Pinpoint the cell where the given text exists, returning its (x, y) midpoint coordinate. 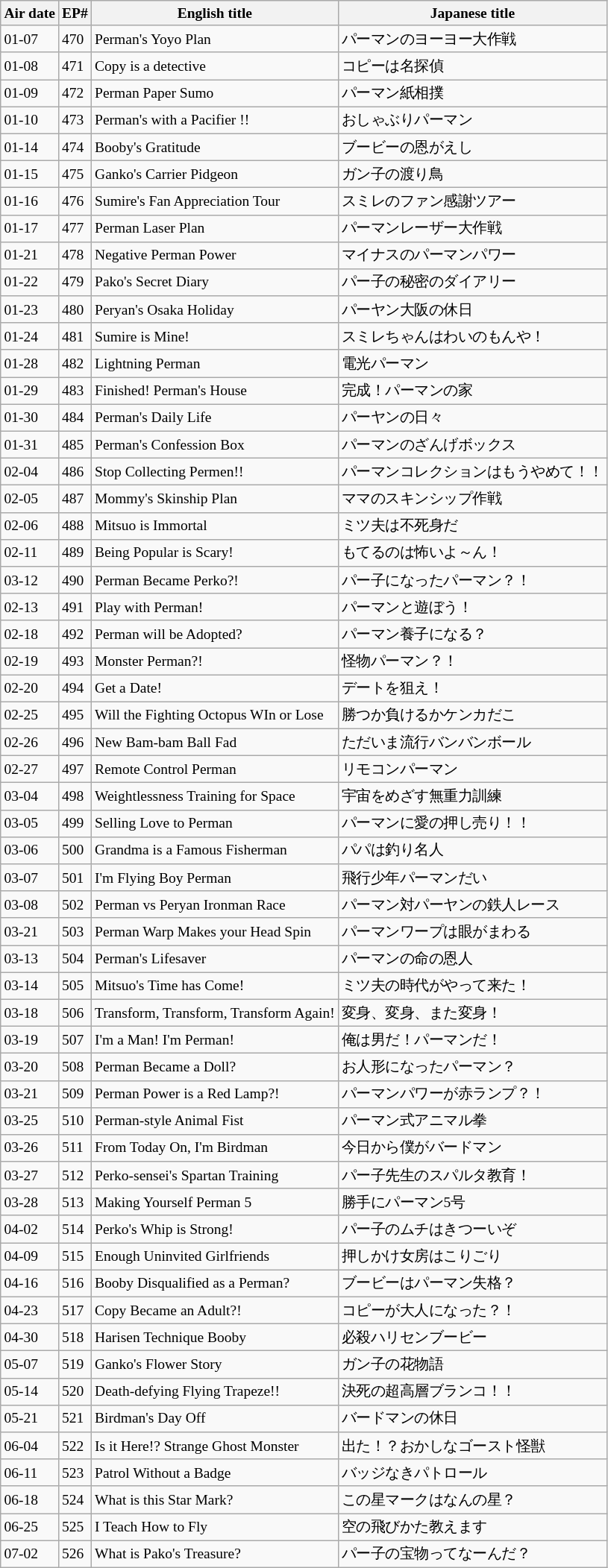
497 (75, 769)
520 (75, 1391)
Ganko's Carrier Pidgeon (215, 174)
01‑08 (30, 66)
509 (75, 1094)
Air date (30, 13)
パーマンと遊ぼう！ (472, 607)
パーマン紙相撲 (472, 93)
02‑20 (30, 688)
04‑09 (30, 1256)
パーマンレーザー大作戦 (472, 228)
Enough Uninvited Girlfriends (215, 1256)
パーマンワープは眼がまわる (472, 931)
01‑23 (30, 309)
513 (75, 1202)
512 (75, 1175)
482 (75, 363)
Perman will be Adopted? (215, 634)
Finished! Perman's House (215, 391)
Mommy's Skinship Plan (215, 499)
ガン子の花物語 (472, 1364)
Ganko's Flower Story (215, 1364)
Copy is a detective (215, 66)
523 (75, 1473)
パーヤン大阪の休日 (472, 309)
パー子のムチはきつーいぞ (472, 1229)
03‑04 (30, 796)
01-24 (30, 336)
03‑27 (30, 1175)
01‑07 (30, 39)
スミレちゃんはわいのもんや！ (472, 336)
空の飛びかた教えます (472, 1527)
489 (75, 552)
02-13 (30, 607)
ミツ夫は不死身だ (472, 526)
What is this Star Mark? (215, 1499)
03‑07 (30, 878)
おしゃぶりパーマン (472, 120)
Sumire is Mine! (215, 336)
06‑18 (30, 1499)
この星マークはなんの星？ (472, 1499)
01‑17 (30, 228)
完成！パーマンの家 (472, 391)
俺は男だ！パーマンだ！ (472, 1039)
Is it Here!? Strange Ghost Monster (215, 1446)
484 (75, 418)
506 (75, 1013)
507 (75, 1039)
517 (75, 1310)
ガン子の渡り鳥 (472, 174)
02‑05 (30, 499)
Japanese title (472, 13)
03‑12 (30, 580)
03‑08 (30, 904)
498 (75, 796)
05‑07 (30, 1364)
パーマンパワーが赤ランプ？！ (472, 1094)
494 (75, 688)
I'm a Man! I'm Perman! (215, 1039)
I'm Flying Boy Perman (215, 878)
お人形になったパーマン？ (472, 1067)
493 (75, 661)
Birdman's Day Off (215, 1418)
Monster Perman?! (215, 661)
Stop Collecting Permen!! (215, 472)
パーマンのざんげボックス (472, 444)
01‑10 (30, 120)
02‑19 (30, 661)
From Today On, I'm Birdman (215, 1148)
Perman Became Perko?! (215, 580)
Death-defying Flying Trapeze!! (215, 1391)
Perman Warp Makes your Head Spin (215, 931)
487 (75, 499)
518 (75, 1338)
01‑22 (30, 283)
488 (75, 526)
03‑13 (30, 959)
02‑26 (30, 742)
マイナスのパーマンパワー (472, 255)
01‑16 (30, 201)
05‑21 (30, 1418)
04‑16 (30, 1283)
パー子の宝物ってなーんだ？ (472, 1554)
ミツ夫の時代がやって来た！ (472, 986)
472 (75, 93)
514 (75, 1229)
03-25 (30, 1121)
06‑25 (30, 1527)
Negative Perman Power (215, 255)
ブービーはパーマン失格？ (472, 1283)
02‑04 (30, 472)
03‑14 (30, 986)
勝つか負けるかケンカだこ (472, 715)
宇宙をめざす無重力訓練 (472, 796)
Perman's Yoyo Plan (215, 39)
490 (75, 580)
Booby's Gratitude (215, 147)
Lightning Perman (215, 363)
Perman vs Peryan Ironman Race (215, 904)
パーマン養子になる？ (472, 634)
Harisen Technique Booby (215, 1338)
508 (75, 1067)
Play with Perman! (215, 607)
パー子の秘密のダイアリー (472, 283)
499 (75, 823)
06‑11 (30, 1473)
パー子になったパーマン？！ (472, 580)
Weightlessness Training for Space (215, 796)
Transform, Transform, Transform Again! (215, 1013)
パパは釣り名人 (472, 850)
503 (75, 931)
必殺ハリセンブービー (472, 1338)
怪物パーマン？！ (472, 661)
バードマンの休日 (472, 1418)
511 (75, 1148)
Making Yourself Perman 5 (215, 1202)
Perman's Daily Life (215, 418)
06‑04 (30, 1446)
02-25 (30, 715)
パーマンコレクションはもうやめて！！ (472, 472)
もてるのは怖いよ～ん！ (472, 552)
03‑21 (30, 1094)
475 (75, 174)
491 (75, 607)
スミレのファン感謝ツアー (472, 201)
519 (75, 1364)
電光パーマン (472, 363)
07‑02 (30, 1554)
496 (75, 742)
510 (75, 1121)
525 (75, 1527)
Sumire's Fan Appreciation Tour (215, 201)
477 (75, 228)
03‑18 (30, 1013)
決死の超高層ブランコ！！ (472, 1391)
505 (75, 986)
勝手にパーマン5号 (472, 1202)
リモコンパーマン (472, 769)
パー子先生のスパルタ教育！ (472, 1175)
473 (75, 120)
Mitsuo is Immortal (215, 526)
Perman-style Animal Fist (215, 1121)
Selling Love to Perman (215, 823)
Get a Date! (215, 688)
01‑30 (30, 418)
New Bam-bam Ball Fad (215, 742)
English title (215, 13)
ブービーの恩がえし (472, 147)
Will the Fighting Octopus WIn or Lose (215, 715)
デートを狙え！ (472, 688)
504 (75, 959)
Perman's Lifesaver (215, 959)
485 (75, 444)
EP# (75, 13)
01‑29 (30, 391)
Perko's Whip is Strong! (215, 1229)
今日から僕がバードマン (472, 1148)
501 (75, 878)
Mitsuo's Time has Come! (215, 986)
Perman's Confession Box (215, 444)
What is Pako's Treasure? (215, 1554)
481 (75, 336)
Perko-sensei's Spartan Training (215, 1175)
ただいま流行バンバンボール (472, 742)
変身、変身、また変身！ (472, 1013)
03‑26 (30, 1148)
Booby Disqualified as a Perman? (215, 1283)
502 (75, 904)
01‑09 (30, 93)
483 (75, 391)
476 (75, 201)
526 (75, 1554)
飛行少年パーマンだい (472, 878)
出た！？おかしなゴースト怪獣 (472, 1446)
471 (75, 66)
パーマン式アニマル拳 (472, 1121)
02-18 (30, 634)
04-23 (30, 1310)
Remote Control Perman (215, 769)
480 (75, 309)
01‑31 (30, 444)
Perman Laser Plan (215, 228)
02-06 (30, 526)
Copy Became an Adult?! (215, 1310)
492 (75, 634)
コピーは名探偵 (472, 66)
02‑27 (30, 769)
Perman Paper Sumo (215, 93)
03‑05 (30, 823)
524 (75, 1499)
521 (75, 1418)
パーマンに愛の押し売り！！ (472, 823)
500 (75, 850)
515 (75, 1256)
バッジなきパトロール (472, 1473)
03‑20 (30, 1067)
03‑19 (30, 1039)
ママのスキンシップ作戦 (472, 499)
I Teach How to Fly (215, 1527)
05‑14 (30, 1391)
516 (75, 1283)
Pako's Secret Diary (215, 283)
Patrol Without a Badge (215, 1473)
479 (75, 283)
03‑06 (30, 850)
495 (75, 715)
522 (75, 1446)
Perman's with a Pacifier !! (215, 120)
486 (75, 472)
Perman Power is a Red Lamp?! (215, 1094)
押しかけ女房はこりごり (472, 1256)
Peryan's Osaka Holiday (215, 309)
03-28 (30, 1202)
Being Popular is Scary! (215, 552)
コピーが大人になった？！ (472, 1310)
04‑30 (30, 1338)
474 (75, 147)
パーマンのヨーヨー大作戦 (472, 39)
パーマン対パーヤンの鉄人レース (472, 904)
02‑11 (30, 552)
パーヤンの日々 (472, 418)
04‑02 (30, 1229)
01‑21 (30, 255)
Perman Became a Doll? (215, 1067)
03-21 (30, 931)
478 (75, 255)
パーマンの命の恩人 (472, 959)
Grandma is a Famous Fisherman (215, 850)
01‑28 (30, 363)
470 (75, 39)
01‑15 (30, 174)
01-14 (30, 147)
